Detect which cell encompasses the target text, then output its [x, y] center coordinate. 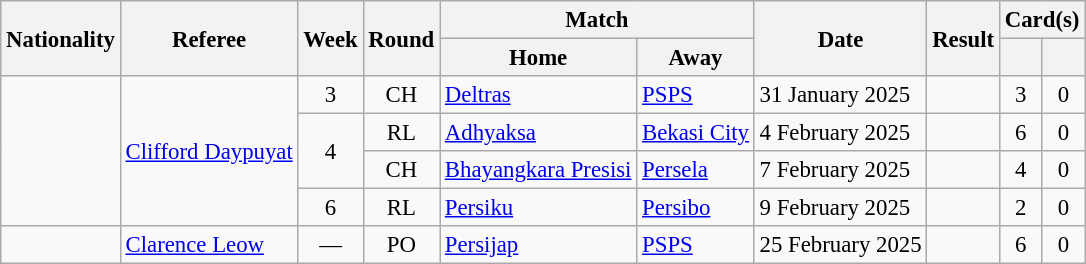
Persijap [538, 245]
Bekasi City [696, 133]
Match [598, 20]
2 [1020, 208]
Referee [209, 38]
Away [696, 58]
Nationality [60, 38]
Week [330, 38]
— [330, 245]
Persela [696, 170]
PO [401, 245]
Persibo [696, 208]
Clifford Daypuyat [209, 151]
Clarence Leow [209, 245]
31 January 2025 [840, 95]
25 February 2025 [840, 245]
Card(s) [1042, 20]
Persiku [538, 208]
9 February 2025 [840, 208]
Result [964, 38]
Date [840, 38]
Adhyaksa [538, 133]
Round [401, 38]
Bhayangkara Presisi [538, 170]
4 February 2025 [840, 133]
Deltras [538, 95]
Home [538, 58]
7 February 2025 [840, 170]
